From the cell containing the given text, extract its center point as [x, y] coordinate. 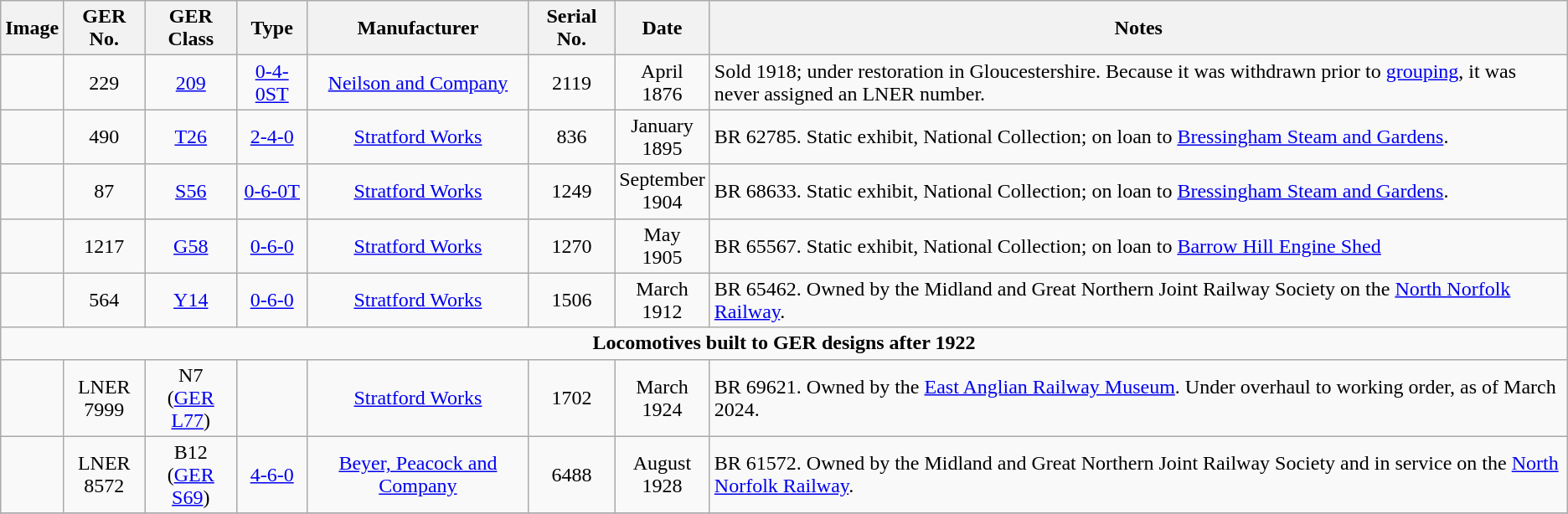
March1924 [663, 398]
LNER7999 [104, 398]
April1876 [663, 82]
Beyer, Peacock and Company [419, 475]
1702 [571, 398]
1249 [571, 191]
Neilson and Company [419, 82]
GER No. [104, 28]
BR 61572. Owned by the Midland and Great Northern Joint Railway Society and in service on the North Norfolk Railway. [1138, 475]
Date [663, 28]
Notes [1138, 28]
S56 [191, 191]
836 [571, 137]
BR 69621. Owned by the East Anglian Railway Museum. Under overhaul to working order, as of March 2024. [1138, 398]
January1895 [663, 137]
G58 [191, 246]
August1928 [663, 475]
1506 [571, 300]
Locomotives built to GER designs after 1922 [784, 343]
BR 68633. Static exhibit, National Collection; on loan to Bressingham Steam and Gardens. [1138, 191]
0-4-0ST [272, 82]
4-6-0 [272, 475]
Manufacturer [419, 28]
T26 [191, 137]
Sold 1918; under restoration in Gloucestershire. Because it was withdrawn prior to grouping, it was never assigned an LNER number. [1138, 82]
229 [104, 82]
September1904 [663, 191]
March1912 [663, 300]
BR 62785. Static exhibit, National Collection; on loan to Bressingham Steam and Gardens. [1138, 137]
6488 [571, 475]
1270 [571, 246]
Image [32, 28]
1217 [104, 246]
87 [104, 191]
2-4-0 [272, 137]
Type [272, 28]
490 [104, 137]
564 [104, 300]
BR 65462. Owned by the Midland and Great Northern Joint Railway Society on the North Norfolk Railway. [1138, 300]
May1905 [663, 246]
GER Class [191, 28]
BR 65567. Static exhibit, National Collection; on loan to Barrow Hill Engine Shed [1138, 246]
B12(GER S69) [191, 475]
0-6-0T [272, 191]
209 [191, 82]
Y14 [191, 300]
Serial No. [571, 28]
LNER8572 [104, 475]
N7(GER L77) [191, 398]
2119 [571, 82]
